Find where the given text appears and provide that cell's center as (X, Y) coordinate. 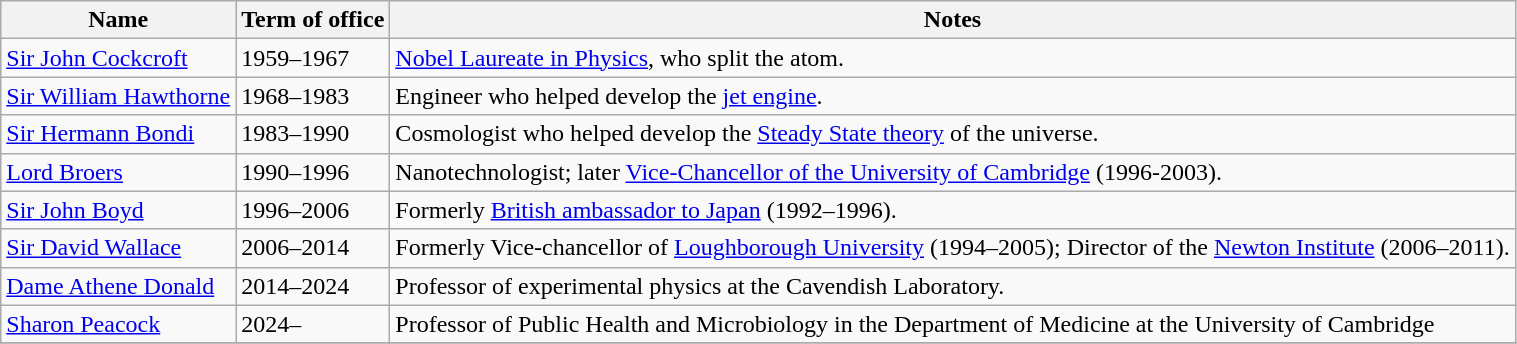
Professor of Public Health and Microbiology in the Department of Medicine at the University of Cambridge (952, 324)
Formerly British ambassador to Japan (1992–1996). (952, 210)
Sir Hermann Bondi (118, 134)
Sir John Boyd (118, 210)
2014–2024 (313, 286)
1996–2006 (313, 210)
Term of office (313, 20)
1983–1990 (313, 134)
Professor of experimental physics at the Cavendish Laboratory. (952, 286)
Formerly Vice-chancellor of Loughborough University (1994–2005); Director of the Newton Institute (2006–2011). (952, 248)
1990–1996 (313, 172)
Sir David Wallace (118, 248)
Cosmologist who helped develop the Steady State theory of the universe. (952, 134)
Dame Athene Donald (118, 286)
Lord Broers (118, 172)
Nanotechnologist; later Vice-Chancellor of the University of Cambridge (1996-2003). (952, 172)
Sir John Cockcroft (118, 58)
Engineer who helped develop the jet engine. (952, 96)
Sir William Hawthorne (118, 96)
Name (118, 20)
Notes (952, 20)
Nobel Laureate in Physics, who split the atom. (952, 58)
1968–1983 (313, 96)
Sharon Peacock (118, 324)
2024– (313, 324)
2006–2014 (313, 248)
1959–1967 (313, 58)
